Detect which cell encompasses the target text, then output its (X, Y) center coordinate. 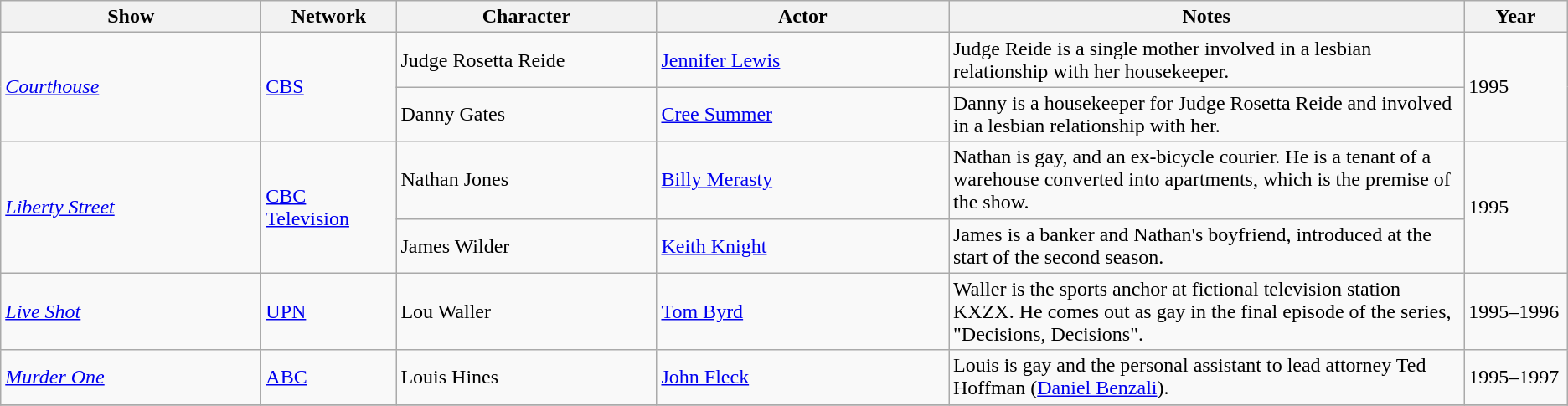
Nathan is gay, and an ex-bicycle courier. He is a tenant of a warehouse converted into apartments, which is the premise of the show. (1206, 180)
Danny is a housekeeper for Judge Rosetta Reide and involved in a lesbian relationship with her. (1206, 114)
1995–1997 (1516, 377)
Louis is gay and the personal assistant to lead attorney Ted Hoffman (Daniel Benzali). (1206, 377)
Lou Waller (526, 311)
John Fleck (802, 377)
Tom Byrd (802, 311)
Actor (802, 17)
1995–1996 (1516, 311)
Jennifer Lewis (802, 60)
Network (328, 17)
Year (1516, 17)
CBS (328, 87)
Live Shot (131, 311)
Nathan Jones (526, 180)
Show (131, 17)
Danny Gates (526, 114)
UPN (328, 311)
Keith Knight (802, 246)
CBC Television (328, 208)
Notes (1206, 17)
Louis Hines (526, 377)
James Wilder (526, 246)
Judge Rosetta Reide (526, 60)
Murder One (131, 377)
Liberty Street (131, 208)
Character (526, 17)
Cree Summer (802, 114)
Judge Reide is a single mother involved in a lesbian relationship with her housekeeper. (1206, 60)
ABC (328, 377)
James is a banker and Nathan's boyfriend, introduced at the start of the second season. (1206, 246)
Waller is the sports anchor at fictional television station KXZX. He comes out as gay in the final episode of the series, "Decisions, Decisions". (1206, 311)
Courthouse (131, 87)
Billy Merasty (802, 180)
